Find where the given text appears and provide that cell's center as (x, y) coordinate. 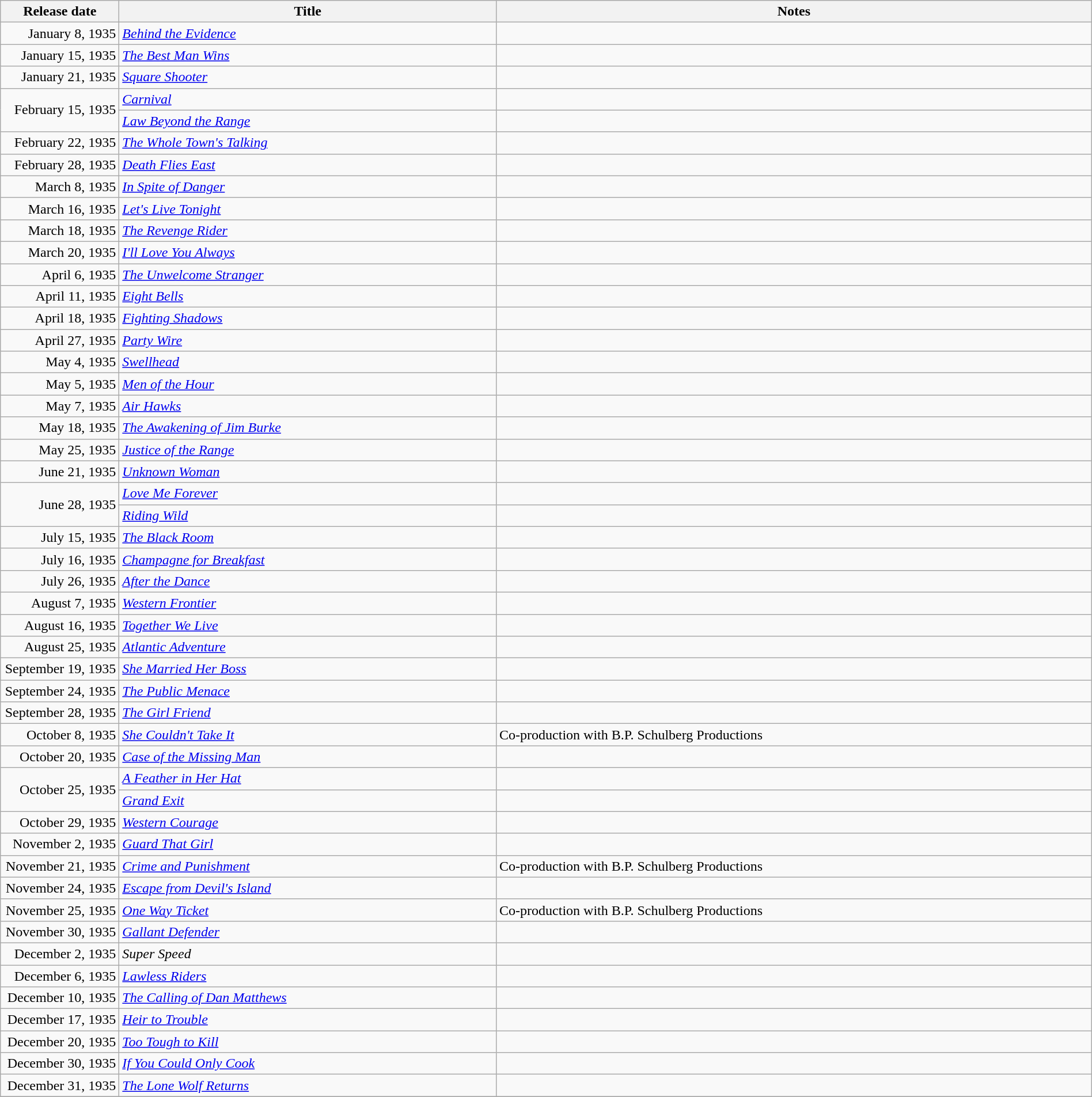
October 29, 1935 (60, 822)
June 28, 1935 (60, 504)
The Lone Wolf Returns (308, 1085)
September 28, 1935 (60, 713)
Carnival (308, 99)
December 20, 1935 (60, 1042)
Western Frontier (308, 603)
September 24, 1935 (60, 691)
March 16, 1935 (60, 208)
November 2, 1935 (60, 844)
July 15, 1935 (60, 537)
Release date (60, 12)
Law Beyond the Range (308, 121)
November 30, 1935 (60, 932)
Gallant Defender (308, 932)
If You Could Only Cook (308, 1064)
Crime and Punishment (308, 866)
May 7, 1935 (60, 406)
Escape from Devil's Island (308, 888)
Heir to Trouble (308, 1020)
The Best Man Wins (308, 55)
December 17, 1935 (60, 1020)
In Spite of Danger (308, 187)
The Unwelcome Stranger (308, 275)
March 8, 1935 (60, 187)
The Awakening of Jim Burke (308, 428)
Air Hawks (308, 406)
Notes (794, 12)
She Couldn't Take It (308, 735)
Atlantic Adventure (308, 647)
A Feather in Her Hat (308, 779)
One Way Ticket (308, 910)
July 26, 1935 (60, 581)
Together We Live (308, 625)
Case of the Missing Man (308, 757)
Let's Live Tonight (308, 208)
December 6, 1935 (60, 976)
Justice of the Range (308, 450)
Swellhead (308, 362)
The Public Menace (308, 691)
April 6, 1935 (60, 275)
Guard That Girl (308, 844)
The Whole Town's Talking (308, 143)
Lawless Riders (308, 976)
Square Shooter (308, 77)
Super Speed (308, 954)
February 15, 1935 (60, 110)
June 21, 1935 (60, 472)
Death Flies East (308, 165)
May 4, 1935 (60, 362)
February 22, 1935 (60, 143)
She Married Her Boss (308, 669)
November 25, 1935 (60, 910)
July 16, 1935 (60, 559)
September 19, 1935 (60, 669)
May 18, 1935 (60, 428)
Champagne for Breakfast (308, 559)
August 25, 1935 (60, 647)
Riding Wild (308, 515)
November 21, 1935 (60, 866)
I'll Love You Always (308, 252)
February 28, 1935 (60, 165)
Grand Exit (308, 800)
Western Courage (308, 822)
December 10, 1935 (60, 998)
March 20, 1935 (60, 252)
Unknown Woman (308, 472)
December 31, 1935 (60, 1085)
Eight Bells (308, 297)
October 25, 1935 (60, 789)
April 11, 1935 (60, 297)
December 2, 1935 (60, 954)
Party Wire (308, 340)
April 18, 1935 (60, 318)
After the Dance (308, 581)
The Black Room (308, 537)
December 30, 1935 (60, 1064)
January 15, 1935 (60, 55)
Men of the Hour (308, 384)
The Calling of Dan Matthews (308, 998)
Too Tough to Kill (308, 1042)
The Revenge Rider (308, 230)
October 20, 1935 (60, 757)
Fighting Shadows (308, 318)
The Girl Friend (308, 713)
March 18, 1935 (60, 230)
August 7, 1935 (60, 603)
May 5, 1935 (60, 384)
October 8, 1935 (60, 735)
January 8, 1935 (60, 33)
January 21, 1935 (60, 77)
Love Me Forever (308, 494)
Behind the Evidence (308, 33)
April 27, 1935 (60, 340)
November 24, 1935 (60, 888)
May 25, 1935 (60, 450)
Title (308, 12)
August 16, 1935 (60, 625)
